Identify which cell holds the provided text, then report its [X, Y] central coordinate. 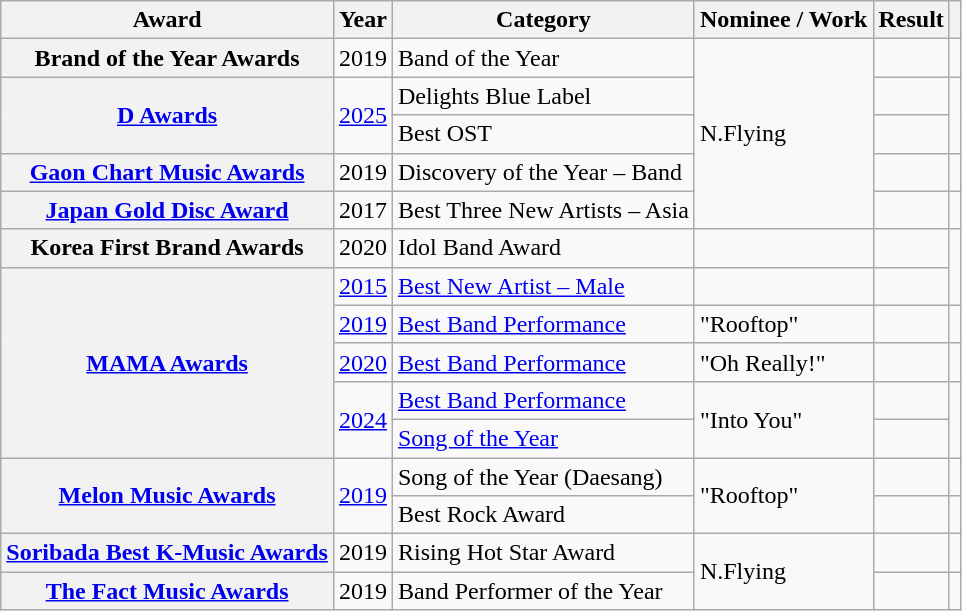
Idol Band Award [543, 248]
Category [543, 20]
Song of the Year (Daesang) [543, 477]
Delights Blue Label [543, 96]
Band Performer of the Year [543, 591]
Rising Hot Star Award [543, 553]
Best OST [543, 134]
Band of the Year [543, 58]
Korea First Brand Awards [168, 248]
The Fact Music Awards [168, 591]
2015 [362, 286]
2024 [362, 419]
Discovery of the Year – Band [543, 172]
2017 [362, 210]
"Oh Really!" [784, 362]
Best Three New Artists – Asia [543, 210]
Best Rock Award [543, 515]
Melon Music Awards [168, 496]
Best New Artist – Male [543, 286]
Award [168, 20]
Year [362, 20]
Result [911, 20]
MAMA Awards [168, 362]
Japan Gold Disc Award [168, 210]
D Awards [168, 115]
"Into You" [784, 419]
Song of the Year [543, 438]
Gaon Chart Music Awards [168, 172]
Brand of the Year Awards [168, 58]
Nominee / Work [784, 20]
Soribada Best K-Music Awards [168, 553]
2025 [362, 115]
